Identify which cell holds the provided text, then report its [x, y] central coordinate. 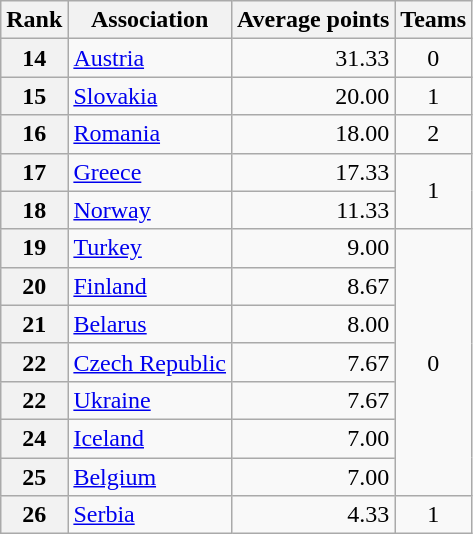
Belarus [150, 324]
8.00 [314, 324]
17.33 [314, 172]
4.33 [314, 515]
9.00 [314, 248]
18 [34, 210]
Average points [314, 20]
8.67 [314, 286]
19 [34, 248]
21 [34, 324]
17 [34, 172]
Ukraine [150, 400]
Slovakia [150, 96]
Czech Republic [150, 362]
16 [34, 134]
20 [34, 286]
14 [34, 58]
24 [34, 438]
Teams [434, 20]
Norway [150, 210]
Iceland [150, 438]
Rank [34, 20]
Austria [150, 58]
20.00 [314, 96]
Greece [150, 172]
31.33 [314, 58]
18.00 [314, 134]
Turkey [150, 248]
Belgium [150, 477]
2 [434, 134]
26 [34, 515]
11.33 [314, 210]
Association [150, 20]
Finland [150, 286]
Romania [150, 134]
Serbia [150, 515]
15 [34, 96]
25 [34, 477]
